Locate the cell with the specified text and output its (X, Y) center coordinate. 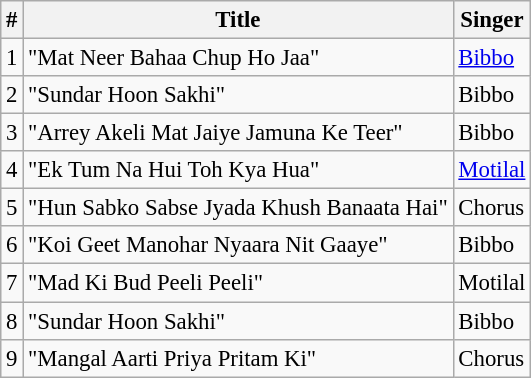
8 (12, 321)
Title (238, 20)
"Mad Ki Bud Peeli Peeli" (238, 283)
1 (12, 58)
7 (12, 283)
Singer (492, 20)
2 (12, 95)
4 (12, 170)
9 (12, 358)
"Arrey Akeli Mat Jaiye Jamuna Ke Teer" (238, 133)
6 (12, 245)
"Mangal Aarti Priya Pritam Ki" (238, 358)
# (12, 20)
"Koi Geet Manohar Nyaara Nit Gaaye" (238, 245)
"Hun Sabko Sabse Jyada Khush Banaata Hai" (238, 208)
"Ek Tum Na Hui Toh Kya Hua" (238, 170)
"Mat Neer Bahaa Chup Ho Jaa" (238, 58)
3 (12, 133)
5 (12, 208)
